Find where the given text appears and provide that cell's center as [X, Y] coordinate. 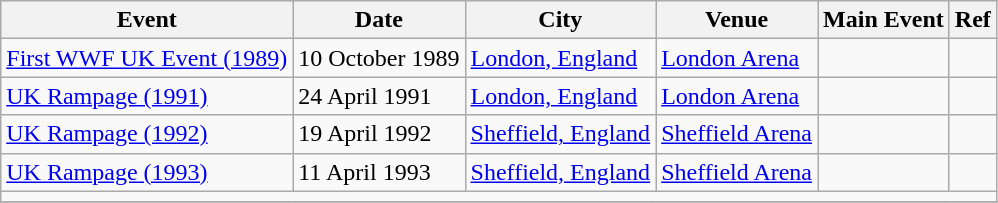
19 April 1992 [379, 134]
Date [379, 20]
10 October 1989 [379, 58]
First WWF UK Event (1989) [147, 58]
UK Rampage (1992) [147, 134]
UK Rampage (1993) [147, 172]
Ref [972, 20]
UK Rampage (1991) [147, 96]
Venue [737, 20]
City [560, 20]
11 April 1993 [379, 172]
Main Event [884, 20]
24 April 1991 [379, 96]
Event [147, 20]
